Determine the (x, y) coordinate at the center of the cell enclosing the given text.  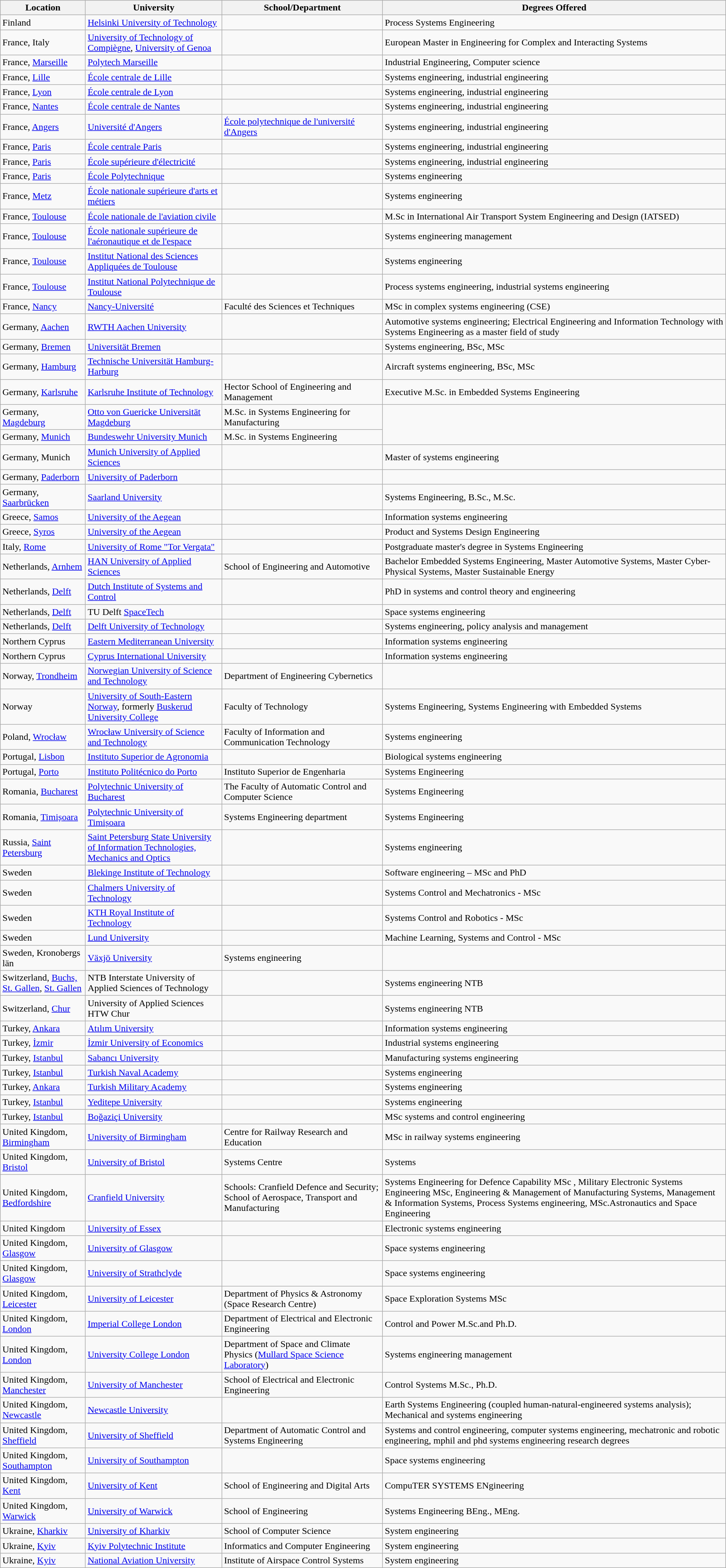
Electronic systems engineering (554, 1228)
Industrial systems engineering (554, 1043)
European Master in Engineering for Complex and Interacting Systems (554, 43)
Department of Space and Climate Physics (Mullard Space Science Laboratory) (302, 1354)
United Kingdom, Southampton (43, 1460)
Software engineering – MSc and PhD (554, 872)
Université d'Angers (154, 126)
Norwegian University of Science and Technology (154, 676)
School of Engineering and Automotive (302, 567)
Instituto Politécnico do Porto (154, 772)
University of Bristol (154, 1162)
Automotive systems engineering; Electrical Engineering and Information Technology with Systems Engineering as a master field of study (554, 326)
United Kingdom, Leicester (43, 1299)
Poland, Wrocław (43, 737)
United Kingdom, Manchester (43, 1385)
KTH Royal Institute of Technology (154, 918)
Faculté des Sciences et Techniques (302, 307)
Department of Engineering Cybernetics (302, 676)
Otto von Guericke Universität Magdeburg (154, 417)
United Kingdom, Bristol (43, 1162)
France, Lille (43, 77)
Finland (43, 22)
Faculty of Information and Communication Technology (302, 737)
Postgraduate master's degree in Systems Engineering (554, 546)
France, Italy (43, 43)
France, Nancy (43, 307)
United Kingdom, Bedfordshire (43, 1197)
Germany, Magdeburg (43, 417)
Faculty of Technology (302, 706)
Centre for Railway Research and Education (302, 1137)
Cyprus International University (154, 656)
School of Engineering (302, 1511)
University (154, 8)
Netherlands, Arnhem (43, 567)
MSc in complex systems engineering (CSE) (554, 307)
University of Glasgow (154, 1249)
École centrale de Nantes (154, 107)
Germany, Hamburg (43, 367)
Norway (43, 706)
Institut National des Sciences Appliquées de Toulouse (154, 261)
Space Exploration Systems MSc (554, 1299)
Portugal, Porto (43, 772)
Russia, Saint Petersburg (43, 847)
Italy, Rome (43, 546)
Germany, Paderborn (43, 477)
University of Birmingham (154, 1137)
United Kingdom, Warwick (43, 1511)
Germany, Karlsruhe (43, 392)
Process systems engineering, industrial systems engineering (554, 287)
Turkish Military Academy (154, 1087)
M.Sc. in Systems Engineering (302, 437)
Germany, Aachen (43, 326)
Imperial College London (154, 1324)
Munich University of Applied Sciences (154, 457)
Ukraine, Kharkiv (43, 1531)
Germany, Bremen (43, 347)
Romania, Bucharest (43, 792)
Systems Engineering, Systems Engineering with Embedded Systems (554, 706)
France, Marseille (43, 62)
Location (43, 8)
Romania, Timișoara (43, 817)
HAN University of Applied Sciences (154, 567)
Earth Systems Engineering (coupled human-natural-engineered systems analysis); Mechanical and systems engineering (554, 1410)
Control Systems M.Sc., Ph.D. (554, 1385)
Instituto Superior de Agronomia (154, 757)
Portugal, Lisbon (43, 757)
Newcastle University (154, 1410)
Systems Engineering, B.Sc., M.Sc. (554, 497)
Control and Power M.Sc.and Ph.D. (554, 1324)
Greece, Samos (43, 517)
Systems Control and Robotics - MSc (554, 918)
Lund University (154, 938)
Bundeswehr University Munich (154, 437)
Bachelor Embedded Systems Engineering, Master Automotive Systems, Master Cyber-Physical Systems, Master Sustainable Energy (554, 567)
Sweden, Kronobergs län (43, 958)
CompuTER SYSTEMS ENgineering (554, 1486)
Eastern Mediterranean University (154, 641)
Systems engineering, policy analysis and management (554, 627)
MSc in railway systems engineering (554, 1137)
Master of systems engineering (554, 457)
Norway, Trondheim (43, 676)
Degrees Offered (554, 8)
Executive M.Sc. in Embedded Systems Engineering (554, 392)
Yeditepe University (154, 1102)
National Aviation University (154, 1560)
Systems Engineering department (302, 817)
Chalmers University of Technology (154, 893)
University of Warwick (154, 1511)
Saint Petersburg State University of Information Technologies, Mechanics and Optics (154, 847)
Polytechnic University of Bucharest (154, 792)
Systems Control and Mechatronics - MSc (554, 893)
United Kingdom, Birmingham (43, 1137)
France, Angers (43, 126)
University of Leicester (154, 1299)
Technische Universität Hamburg-Harburg (154, 367)
Greece, Syros (43, 532)
Turkish Naval Academy (154, 1072)
United Kingdom, Newcastle (43, 1410)
Manufacturing systems engineering (554, 1058)
France, Nantes (43, 107)
Systems Centre (302, 1162)
Schools: Cranfield Defence and Security; School of Aerospace, Transport and Manufacturing (302, 1197)
École centrale de Lille (154, 77)
Industrial Engineering, Computer science (554, 62)
Process Systems Engineering (554, 22)
École Polytechnique (154, 176)
University of Kharkiv (154, 1531)
Informatics and Computer Engineering (302, 1546)
TU Delft SpaceTech (154, 612)
École nationale supérieure de l'aéronautique et de l'espace (154, 237)
Hector School of Engineering and Management (302, 392)
PhD in systems and control theory and engineering (554, 592)
Boğaziçi University (154, 1117)
NTB Interstate University of Applied Sciences of Technology (154, 983)
Dutch Institute of Systems and Control (154, 592)
Delft University of Technology (154, 627)
University of Southampton (154, 1460)
University of Kent (154, 1486)
University of Technology of Compiègne, University of Genoa (154, 43)
University of Sheffield (154, 1435)
Institut National Polytechnique de Toulouse (154, 287)
Atılım University (154, 1028)
University of Rome "Tor Vergata" (154, 546)
Switzerland, Chur (43, 1008)
Polytechnic University of Timișoara (154, 817)
Karlsruhe Institute of Technology (154, 392)
Department of Automatic Control and Systems Engineering (302, 1435)
School of Engineering and Digital Arts (302, 1486)
Systems (554, 1162)
University of Strathclyde (154, 1273)
Department of Physics & Astronomy (Space Research Centre) (302, 1299)
İzmir University of Economics (154, 1043)
Product and Systems Design Engineering (554, 532)
United Kingdom, Kent (43, 1486)
University of Essex (154, 1228)
École polytechnique de l'université d'Angers (302, 126)
School of Computer Science (302, 1531)
University of South-Eastern Norway, formerly Buskerud University College (154, 706)
University of Manchester (154, 1385)
Polytech Marseille (154, 62)
Germany, Saarbrücken (43, 497)
France, Metz (43, 196)
Wrocław University of Science and Technology (154, 737)
École nationale de l'aviation civile (154, 216)
École centrale Paris (154, 147)
France, Lyon (43, 92)
Helsinki University of Technology (154, 22)
École centrale de Lyon (154, 92)
University of Paderborn (154, 477)
M.Sc in International Air Transport System Engineering and Design (IATSED) (554, 216)
Switzerland, Buchs, St. Gallen, St. Gallen (43, 983)
Systems engineering, BSc, MSc (554, 347)
United Kingdom, Sheffield (43, 1435)
Blekinge Institute of Technology (154, 872)
Biological systems engineering (554, 757)
École supérieure d'électricité (154, 161)
RWTH Aachen University (154, 326)
Universität Bremen (154, 347)
Aircraft systems engineering, BSc, MSc (554, 367)
Sabancı University (154, 1058)
Machine Learning, Systems and Control - MSc (554, 938)
Växjö University (154, 958)
Turkey, İzmir (43, 1043)
Kyiv Polytechnic Institute (154, 1546)
School of Electrical and Electronic Engineering (302, 1385)
Department of Electrical and Electronic Engineering (302, 1324)
Saarland University (154, 497)
United Kingdom (43, 1228)
School/Department (302, 8)
University College London (154, 1354)
The Faculty of Automatic Control and Computer Science (302, 792)
Cranfield University (154, 1197)
Nancy-Université (154, 307)
Institute of Airspace Control Systems (302, 1560)
M.Sc. in Systems Engineering for Manufacturing (302, 417)
Instituto Superior de Engenharia (302, 772)
Systems Engineering BEng., MEng. (554, 1511)
University of Applied Sciences HTW Chur (154, 1008)
MSc systems and control engineering (554, 1117)
École nationale supérieure d'arts et métiers (154, 196)
